Pinpoint the cell where the given text exists, returning its (x, y) midpoint coordinate. 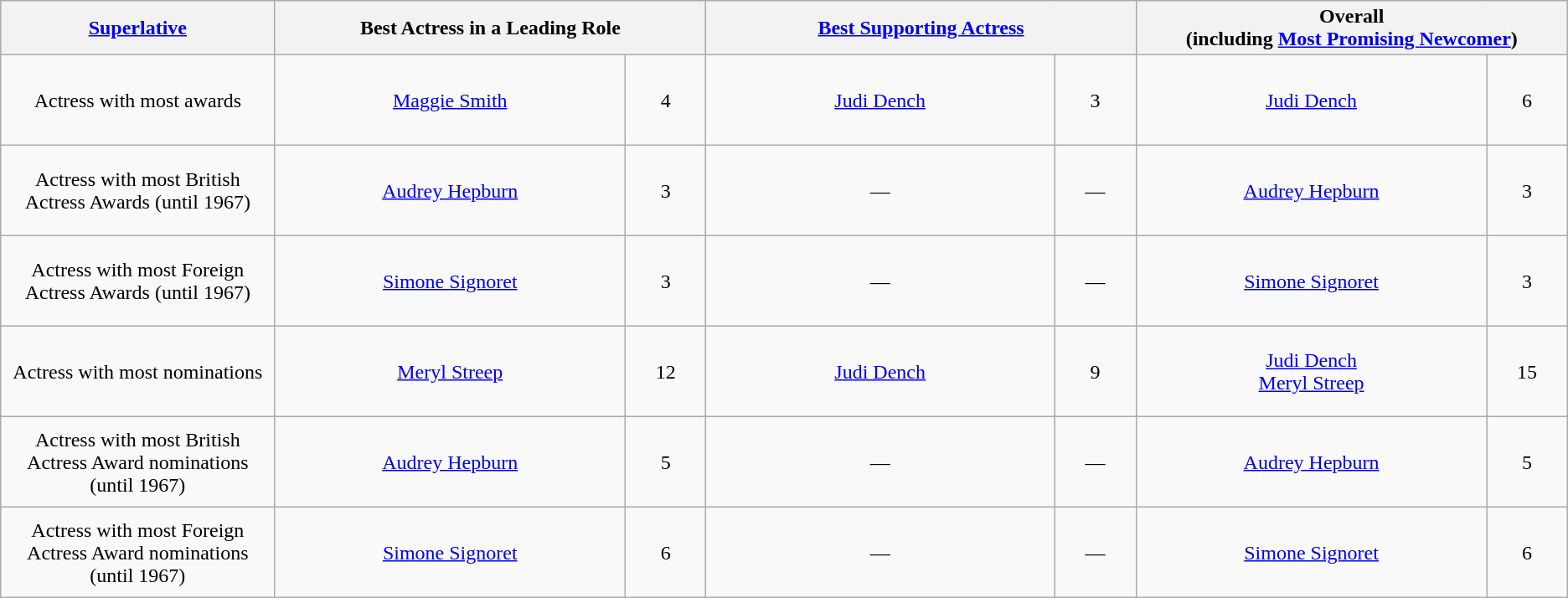
Actress with most awards (137, 101)
Best Actress in a Leading Role (491, 28)
Actress with most Foreign Actress Awards (until 1967) (137, 281)
Overall(including Most Promising Newcomer) (1352, 28)
Maggie Smith (451, 101)
Best Supporting Actress (921, 28)
15 (1527, 372)
12 (666, 372)
Actress with most Foreign Actress Award nominations (until 1967) (137, 553)
9 (1096, 372)
Meryl Streep (451, 372)
4 (666, 101)
Actress with most British Actress Awards (until 1967) (137, 191)
Actress with most British Actress Award nominations (until 1967) (137, 462)
Judi Dench Meryl Streep (1312, 372)
Actress with most nominations (137, 372)
Superlative (137, 28)
